Search for the cell housing the specified text and yield its [x, y] center coordinate. 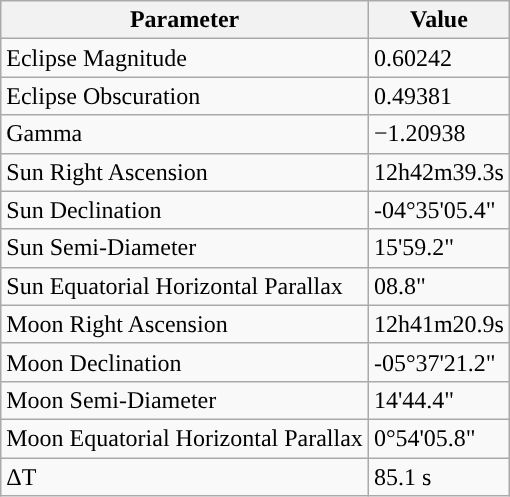
08.8" [438, 286]
Gamma [185, 134]
14'44.4" [438, 400]
Moon Declination [185, 362]
Sun Declination [185, 210]
−1.20938 [438, 134]
Moon Right Ascension [185, 324]
Moon Equatorial Horizontal Parallax [185, 438]
-04°35'05.4" [438, 210]
Sun Right Ascension [185, 172]
0.60242 [438, 58]
Parameter [185, 20]
Eclipse Obscuration [185, 96]
Value [438, 20]
0°54'05.8" [438, 438]
0.49381 [438, 96]
Moon Semi-Diameter [185, 400]
-05°37'21.2" [438, 362]
85.1 s [438, 477]
Sun Semi-Diameter [185, 248]
12h42m39.3s [438, 172]
12h41m20.9s [438, 324]
15'59.2" [438, 248]
Eclipse Magnitude [185, 58]
Sun Equatorial Horizontal Parallax [185, 286]
ΔT [185, 477]
